Determine the (x, y) coordinate at the center of the cell enclosing the given text.  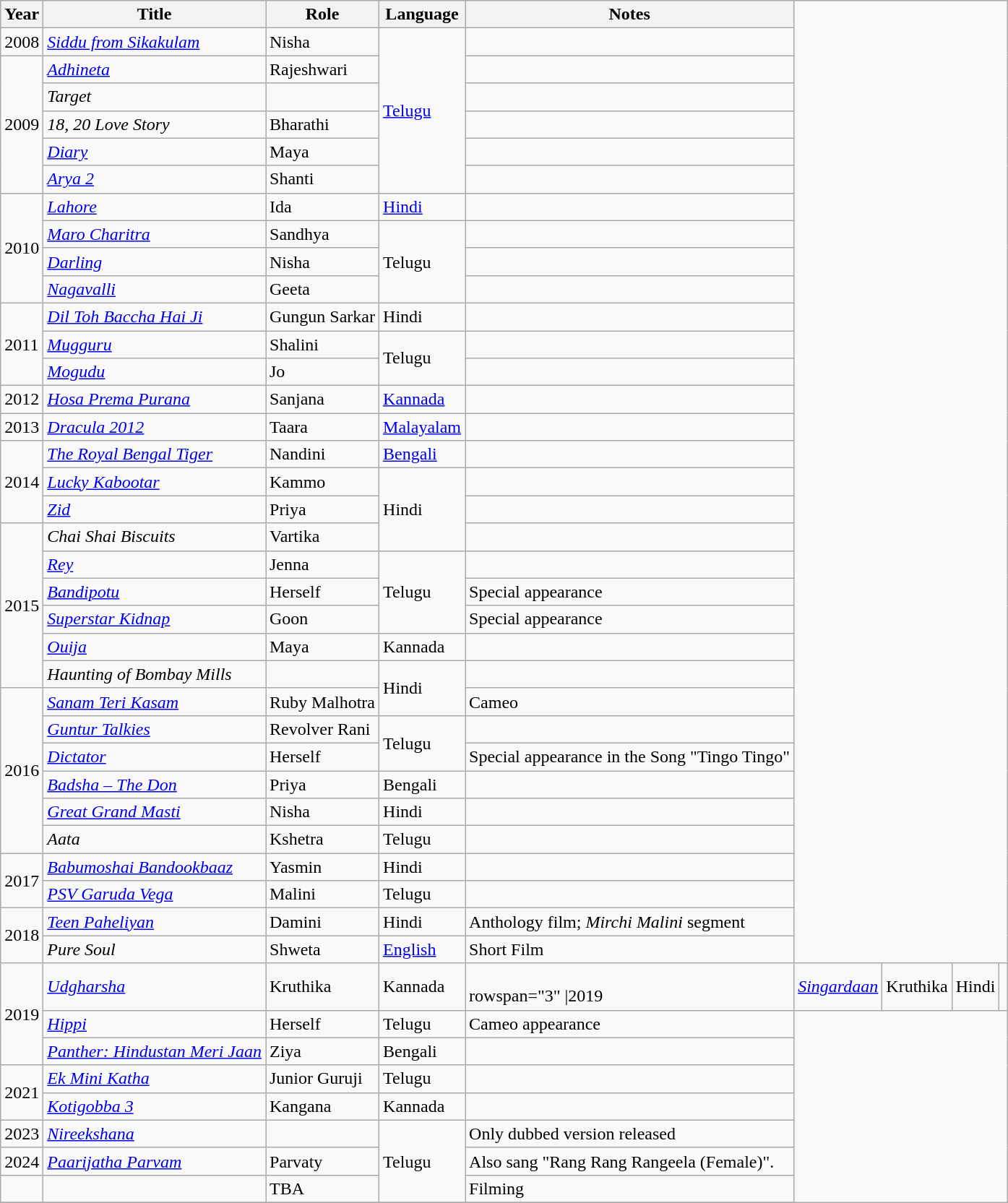
Ida (322, 207)
Mugguru (155, 345)
Adhineta (155, 69)
2024 (22, 1161)
Yasmin (322, 867)
Also sang "Rang Rang Rangeela (Female)". (630, 1161)
2010 (22, 248)
Maro Charitra (155, 234)
Badsha – The Don (155, 784)
The Royal Bengal Tiger (155, 454)
Jenna (322, 564)
Babumoshai Bandookbaaz (155, 867)
rowspan="3" |2019 (630, 987)
Diary (155, 152)
Shalini (322, 345)
Lucky Kabootar (155, 482)
Nandini (322, 454)
Cameo appearance (630, 1024)
2014 (22, 482)
Bharathi (322, 124)
2011 (22, 344)
Shweta (322, 949)
Aata (155, 840)
Jo (322, 372)
2018 (22, 936)
Dracula 2012 (155, 427)
Mogudu (155, 372)
Parvaty (322, 1161)
Revolver Rani (322, 729)
Gungun Sarkar (322, 316)
Dictator (155, 756)
Singardaan (838, 987)
Nireekshana (155, 1134)
2023 (22, 1134)
Haunting of Bombay Mills (155, 674)
Kammo (322, 482)
Pure Soul (155, 949)
Filming (630, 1189)
PSV Garuda Vega (155, 894)
Udgharsha (155, 987)
Special appearance in the Song "Tingo Tingo" (630, 756)
Shanti (322, 179)
Sanam Teri Kasam (155, 702)
Anthology film; Mirchi Malini segment (630, 922)
2008 (22, 42)
Superstar Kidnap (155, 619)
2016 (22, 770)
Lahore (155, 207)
Malayalam (422, 427)
Hosa Prema Purana (155, 400)
Chai Shai Biscuits (155, 537)
Rajeshwari (322, 69)
Title (155, 14)
Taara (322, 427)
Hippi (155, 1024)
Darling (155, 262)
Ziya (322, 1051)
Bandipotu (155, 592)
2019 (22, 1014)
2009 (22, 124)
Sanjana (322, 400)
Junior Guruji (322, 1079)
Cameo (630, 702)
Ouija (155, 647)
2013 (22, 427)
Notes (630, 14)
Rey (155, 564)
Geeta (322, 289)
Malini (322, 894)
2015 (22, 605)
2017 (22, 881)
Role (322, 14)
Zid (155, 509)
18, 20 Love Story (155, 124)
Nagavalli (155, 289)
Arya 2 (155, 179)
Goon (322, 619)
TBA (322, 1189)
Year (22, 14)
Teen Paheliyan (155, 922)
Short Film (630, 949)
Dil Toh Baccha Hai Ji (155, 316)
Ek Mini Katha (155, 1079)
Kotigobba 3 (155, 1106)
Target (155, 97)
Damini (322, 922)
2012 (22, 400)
Sandhya (322, 234)
Panther: Hindustan Meri Jaan (155, 1051)
Great Grand Masti (155, 812)
Guntur Talkies (155, 729)
Kshetra (322, 840)
Vartika (322, 537)
Language (422, 14)
Paarijatha Parvam (155, 1161)
English (422, 949)
Only dubbed version released (630, 1134)
Siddu from Sikakulam (155, 42)
Kangana (322, 1106)
2021 (22, 1092)
Ruby Malhotra (322, 702)
